Search for the cell housing the specified text and yield its (x, y) center coordinate. 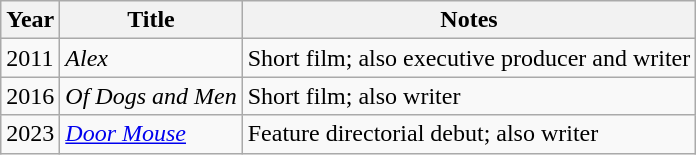
2023 (30, 134)
Alex (151, 58)
2016 (30, 96)
Notes (469, 20)
Of Dogs and Men (151, 96)
Year (30, 20)
2011 (30, 58)
Title (151, 20)
Feature directorial debut; also writer (469, 134)
Door Mouse (151, 134)
Short film; also writer (469, 96)
Short film; also executive producer and writer (469, 58)
